From the cell containing the given text, extract its center point as [x, y] coordinate. 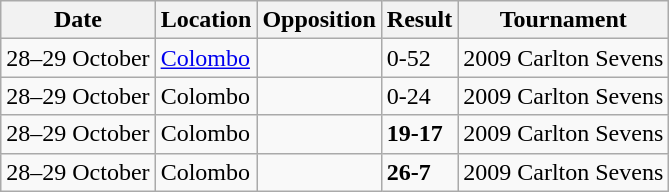
Date [78, 20]
Result [419, 20]
Tournament [564, 20]
0-24 [419, 96]
0-52 [419, 58]
Location [206, 20]
26-7 [419, 172]
Opposition [319, 20]
19-17 [419, 134]
